Return the [x, y] coordinate for the center point of the cell that contains the specified text.  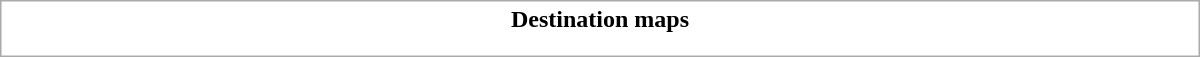
Destination maps [600, 19]
